Return the [X, Y] coordinate for the center point of the cell that contains the specified text.  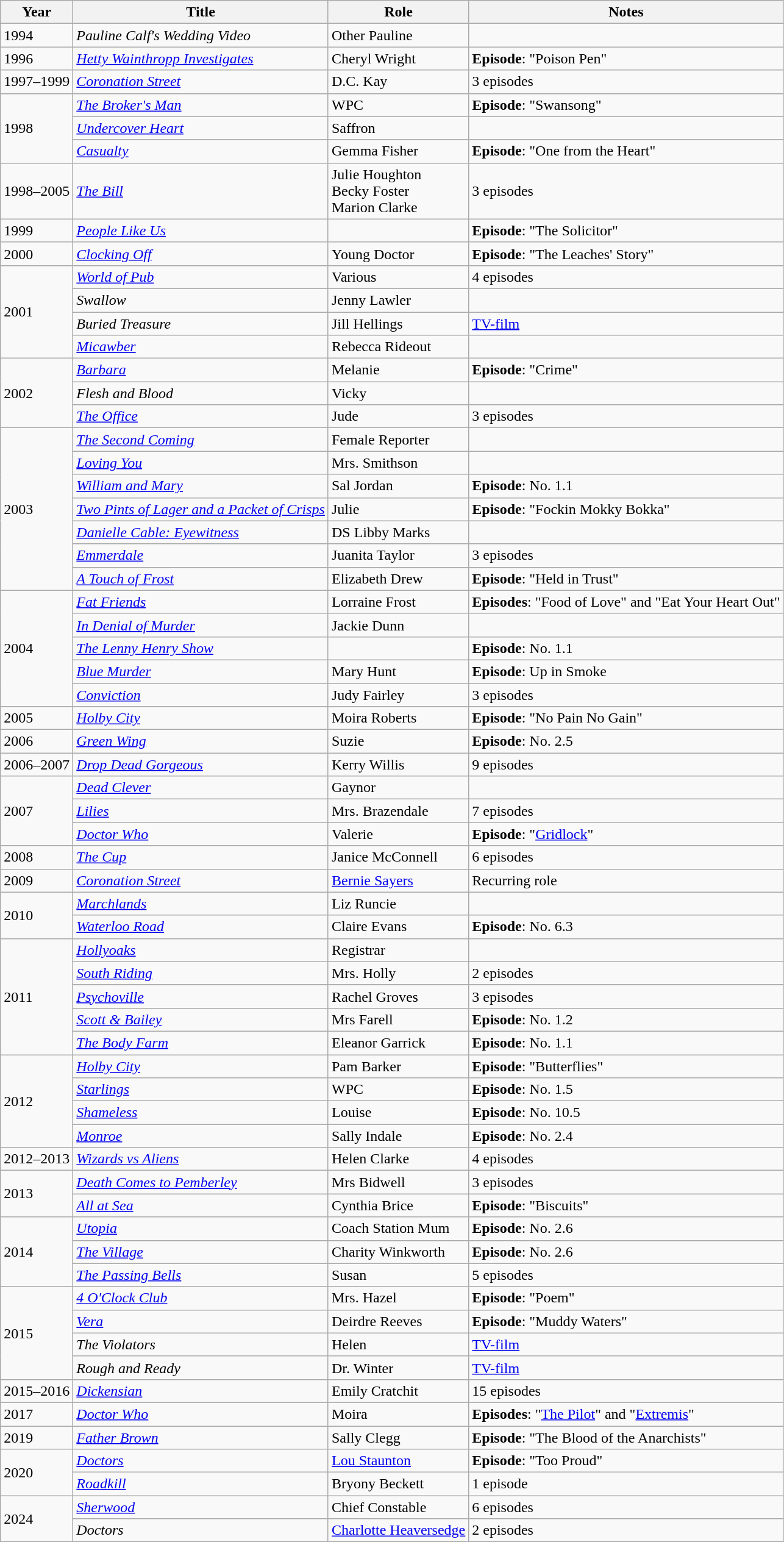
Dead Clever [201, 788]
1998–2005 [37, 191]
Two Pints of Lager and a Packet of Crisps [201, 509]
Female Reporter [398, 440]
2006 [37, 741]
1 episode [626, 1484]
2019 [37, 1437]
Valerie [398, 834]
Episode: No. 1.5 [626, 1090]
Melanie [398, 370]
Lou Staunton [398, 1461]
2006–2007 [37, 765]
Swallow [201, 300]
Hetty Wainthropp Investigates [201, 59]
1998 [37, 128]
Coach Station Mum [398, 1229]
Casualty [201, 151]
2024 [37, 1519]
Episode: "The Solicitor" [626, 230]
Episode: "The Leaches' Story" [626, 254]
Shameless [201, 1113]
Micawber [201, 347]
2012–2013 [37, 1159]
Year [37, 12]
Episode: "Held in Trust" [626, 579]
Lorraine Frost [398, 602]
Janice McConnell [398, 857]
Episode: No. 1.2 [626, 1019]
2000 [37, 254]
Deirdre Reeves [398, 1321]
Episode: "Too Proud" [626, 1461]
2017 [37, 1414]
Scott & Bailey [201, 1019]
South Riding [201, 973]
Various [398, 277]
Episode: No. 6.3 [626, 927]
Bernie Sayers [398, 880]
Undercover Heart [201, 128]
Father Brown [201, 1437]
Episode: "One from the Heart" [626, 151]
Moira [398, 1414]
Julie [398, 509]
The Village [201, 1252]
Other Pauline [398, 35]
Episode: "Poem" [626, 1298]
Registrar [398, 950]
1996 [37, 59]
15 episodes [626, 1391]
Flesh and Blood [201, 393]
A Touch of Frost [201, 579]
2012 [37, 1101]
Suzie [398, 741]
Episode: No. 10.5 [626, 1113]
The Violators [201, 1344]
2004 [37, 648]
Monroe [201, 1136]
Blue Murder [201, 671]
Mrs. Hazel [398, 1298]
William and Mary [201, 486]
Episode: "Biscuits" [626, 1205]
Wizards vs Aliens [201, 1159]
Episode: No. 2.5 [626, 741]
Pauline Calf's Wedding Video [201, 35]
Mrs. Brazendale [398, 811]
Cheryl Wright [398, 59]
Vera [201, 1321]
Hollyoaks [201, 950]
Eleanor Garrick [398, 1043]
Gaynor [398, 788]
Episode: "Fockin Mokky Bokka" [626, 509]
2007 [37, 811]
2002 [37, 393]
Cynthia Brice [398, 1205]
Jude [398, 416]
Psychoville [201, 996]
Death Comes to Pemberley [201, 1182]
Sally Indale [398, 1136]
Vicky [398, 393]
Bryony Beckett [398, 1484]
Louise [398, 1113]
Recurring role [626, 880]
The Broker's Man [201, 105]
Charlotte Heaversedge [398, 1530]
9 episodes [626, 765]
Helen [398, 1344]
Roadkill [201, 1484]
Mrs. Holly [398, 973]
Episode: "Gridlock" [626, 834]
Mrs. Smithson [398, 463]
4 O'Clock Club [201, 1298]
2001 [37, 312]
Jackie Dunn [398, 625]
Conviction [201, 694]
The Body Farm [201, 1043]
Fat Friends [201, 602]
Marchlands [201, 904]
Mary Hunt [398, 671]
Danielle Cable: Eyewitness [201, 532]
Episode: "Poison Pen" [626, 59]
7 episodes [626, 811]
2013 [37, 1194]
Mrs Bidwell [398, 1182]
2009 [37, 880]
Episodes: "Food of Love" and "Eat Your Heart Out" [626, 602]
The Office [201, 416]
Elizabeth Drew [398, 579]
Claire Evans [398, 927]
2008 [37, 857]
5 episodes [626, 1275]
2020 [37, 1472]
Rebecca Rideout [398, 347]
D.C. Kay [398, 82]
Sherwood [201, 1507]
In Denial of Murder [201, 625]
Emily Cratchit [398, 1391]
Episode: "Muddy Waters" [626, 1321]
Charity Winkworth [398, 1252]
Jenny Lawler [398, 300]
Green Wing [201, 741]
The Lenny Henry Show [201, 648]
Dickensian [201, 1391]
Buried Treasure [201, 324]
Rough and Ready [201, 1368]
Episode: No. 2.4 [626, 1136]
Drop Dead Gorgeous [201, 765]
Sal Jordan [398, 486]
Role [398, 12]
Dr. Winter [398, 1368]
Mrs Farell [398, 1019]
Lilies [201, 811]
The Bill [201, 191]
Kerry Willis [398, 765]
2010 [37, 915]
Utopia [201, 1229]
2014 [37, 1252]
All at Sea [201, 1205]
Judy Fairley [398, 694]
Pam Barker [398, 1066]
Sally Clegg [398, 1437]
DS Libby Marks [398, 532]
2005 [37, 718]
The Cup [201, 857]
1994 [37, 35]
Barbara [201, 370]
Clocking Off [201, 254]
Title [201, 12]
Chief Constable [398, 1507]
World of Pub [201, 277]
Episode: "No Pain No Gain" [626, 718]
Starlings [201, 1090]
2015 [37, 1333]
Juanita Taylor [398, 555]
Episode: "Butterflies" [626, 1066]
Rachel Groves [398, 996]
Emmerdale [201, 555]
Episode: "Swansong" [626, 105]
1997–1999 [37, 82]
Episode: Up in Smoke [626, 671]
2015–2016 [37, 1391]
Julie Houghton Becky Foster Marion Clarke [398, 191]
Liz Runcie [398, 904]
The Second Coming [201, 440]
Episodes: "The Pilot" and "Extremis" [626, 1414]
Notes [626, 12]
Gemma Fisher [398, 151]
Jill Hellings [398, 324]
2003 [37, 509]
Saffron [398, 128]
Waterloo Road [201, 927]
1999 [37, 230]
People Like Us [201, 230]
Loving You [201, 463]
Young Doctor [398, 254]
Moira Roberts [398, 718]
Episode: "Crime" [626, 370]
The Passing Bells [201, 1275]
Susan [398, 1275]
Episode: "The Blood of the Anarchists" [626, 1437]
Helen Clarke [398, 1159]
2011 [37, 996]
